Return the [X, Y] coordinate for the center point of the cell that contains the specified text.  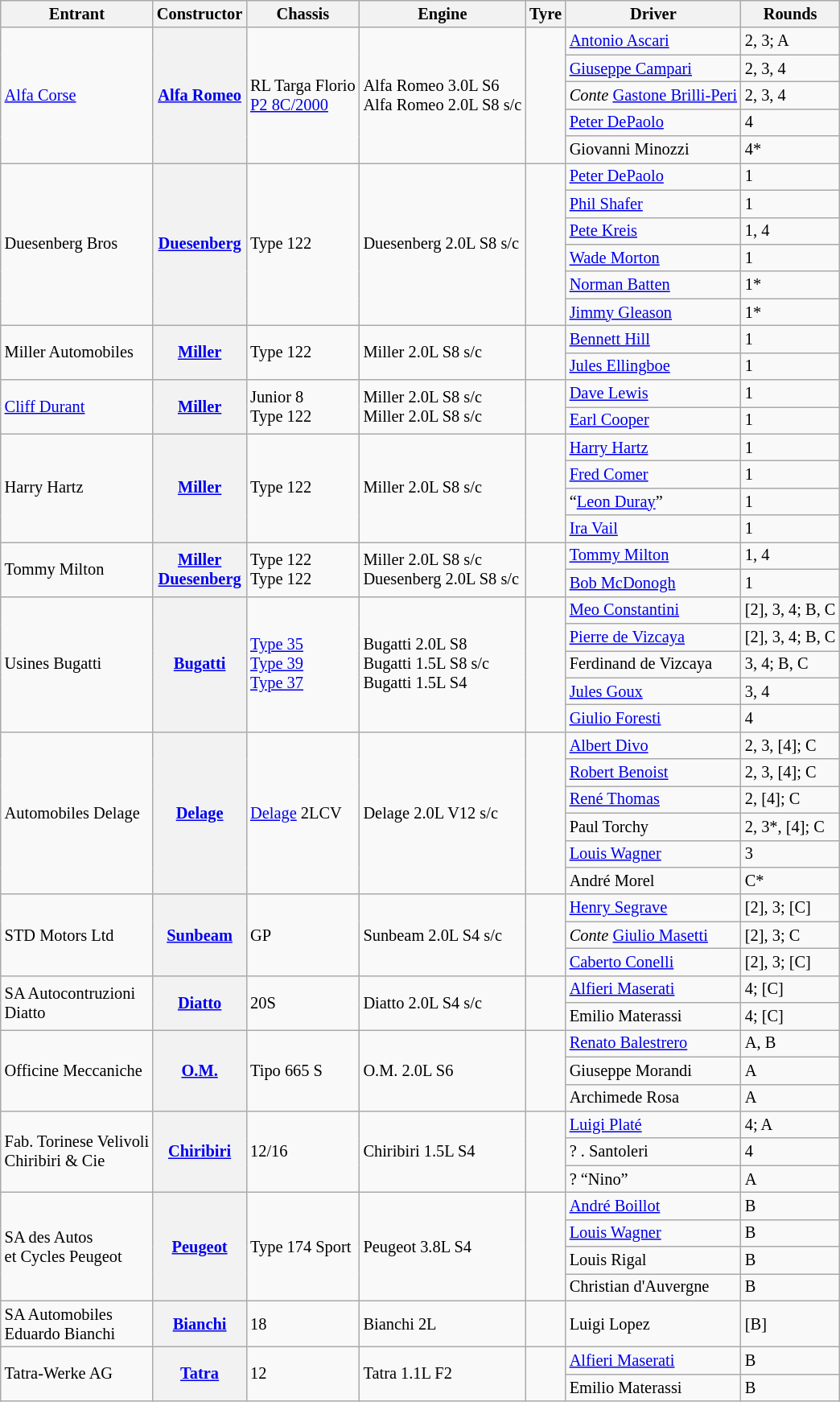
Engine [443, 14]
Bugatti 2.0L S8Bugatti 1.5L S8 s/cBugatti 1.5L S4 [443, 664]
Sunbeam [200, 935]
[B] [790, 1324]
Pete Kreis [653, 231]
Conte Gastone Brilli-Peri [653, 95]
Tyre [546, 14]
[2], 3; C [790, 935]
Jules Goux [653, 691]
3, 4; B, C [790, 664]
Delage [200, 813]
Albert Divo [653, 745]
Sunbeam 2.0L S4 s/c [443, 935]
Miller 2.0L S8 s/c Miller 2.0L S8 s/c [443, 407]
Tipo 665 S [303, 1070]
Luigi Lopez [653, 1324]
Jimmy Gleason [653, 312]
RL Targa FlorioP2 8C/2000 [303, 95]
MillerDuesenberg [200, 568]
Christian d'Auvergne [653, 1287]
Rounds [790, 14]
Type 122Type 122 [303, 568]
Duesenberg [200, 244]
2, [4]; C [790, 799]
A, B [790, 1043]
Bianchi 2L [443, 1324]
Diatto 2.0L S4 s/c [443, 1003]
Earl Cooper [653, 420]
Tatra 1.1L F2 [443, 1375]
Jules Ellingboe [653, 366]
Dave Lewis [653, 394]
Bianchi [200, 1324]
STD Motors Ltd [77, 935]
Luigi Platé [653, 1124]
Driver [653, 14]
Cliff Durant [77, 407]
C* [790, 880]
Duesenberg 2.0L S8 s/c [443, 244]
Type 35Type 39 Type 37 [303, 664]
3 [790, 854]
Henry Segrave [653, 908]
Duesenberg Bros [77, 244]
Alfa Romeo 3.0L S6Alfa Romeo 2.0L S8 s/c [443, 95]
Archimede Rosa [653, 1098]
4* [790, 150]
Fred Comer [653, 474]
Delage 2LCV [303, 813]
SA AutomobilesEduardo Bianchi [77, 1324]
Pierre de Vizcaya [653, 637]
Peugeot [200, 1246]
Louis Rigal [653, 1260]
Chiribiri 1.5L S4 [443, 1151]
3, 4 [790, 691]
Peugeot 3.8L S4 [443, 1246]
Usines Bugatti [77, 664]
Tatra [200, 1375]
Miller Automobiles [77, 353]
André Boillot [653, 1206]
Chiribiri [200, 1151]
O.M. 2.0L S6 [443, 1070]
2, 3; A [790, 41]
Bennett Hill [653, 339]
Entrant [77, 14]
Giovanni Minozzi [653, 150]
Bob McDonogh [653, 583]
René Thomas [653, 799]
O.M. [200, 1070]
Miller 2.0L S8 s/cDuesenberg 2.0L S8 s/c [443, 568]
Ferdinand de Vizcaya [653, 664]
Norman Batten [653, 285]
Paul Torchy [653, 827]
Officine Meccaniche [77, 1070]
Conte Giulio Masetti [653, 935]
20S [303, 1003]
Chassis [303, 14]
Wade Morton [653, 258]
18 [303, 1324]
Giuseppe Campari [653, 68]
Bugatti [200, 664]
Alfa Corse [77, 95]
Meo Constantini [653, 610]
André Morel [653, 880]
Junior 8 Type 122 [303, 407]
Caberto Conelli [653, 962]
SA AutocontruzioniDiatto [77, 1003]
Automobiles Delage [77, 813]
Phil Shafer [653, 204]
Robert Benoist [653, 773]
Antonio Ascari [653, 41]
2, 3*, [4]; C [790, 827]
Type 174 Sport [303, 1246]
Delage 2.0L V12 s/c [443, 813]
GP [303, 935]
Ira Vail [653, 529]
12/16 [303, 1151]
Alfa Romeo [200, 95]
? . Santoleri [653, 1152]
Fab. Torinese VelivoliChiribiri & Cie [77, 1151]
Diatto [200, 1003]
4; A [790, 1124]
SA des Autoset Cycles Peugeot [77, 1246]
Tatra-Werke AG [77, 1375]
Constructor [200, 14]
“Leon Duray” [653, 501]
Giulio Foresti [653, 718]
? “Nino” [653, 1179]
Giuseppe Morandi [653, 1070]
Renato Balestrero [653, 1043]
12 [303, 1375]
